Identify which cell holds the provided text, then report its [x, y] central coordinate. 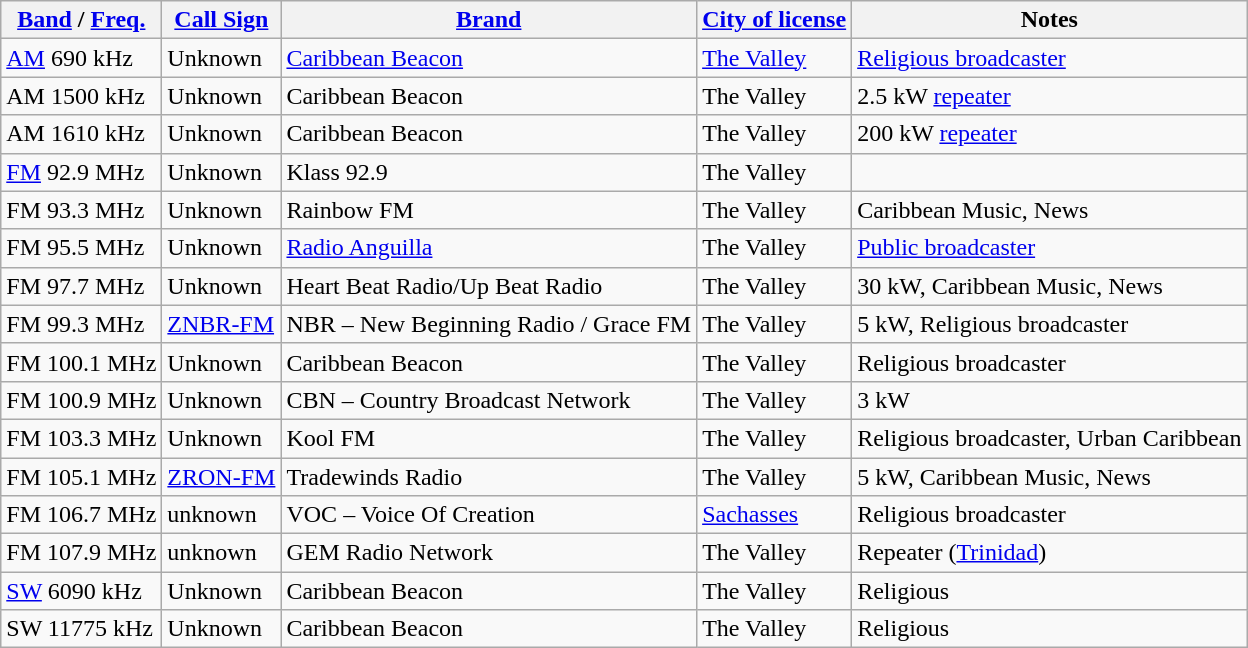
2.5 kW repeater [1050, 96]
FM 99.3 MHz [82, 324]
5 kW, Caribbean Music, News [1050, 477]
FM 100.1 MHz [82, 362]
FM 107.9 MHz [82, 553]
FM 105.1 MHz [82, 477]
ZRON-FM [222, 477]
Caribbean Music, News [1050, 210]
SW 6090 kHz [82, 591]
Tradewinds Radio [489, 477]
AM 1500 kHz [82, 96]
Kool FM [489, 438]
200 kW repeater [1050, 134]
ZNBR-FM [222, 324]
City of license [774, 20]
Religious broadcaster, Urban Caribbean [1050, 438]
Klass 92.9 [489, 172]
AM 690 kHz [82, 58]
GEM Radio Network [489, 553]
VOC – Voice Of Creation [489, 515]
5 kW, Religious broadcaster [1050, 324]
FM 95.5 MHz [82, 248]
3 kW [1050, 400]
Brand [489, 20]
FM 103.3 MHz [82, 438]
Notes [1050, 20]
NBR – New Beginning Radio / Grace FM [489, 324]
FM 93.3 MHz [82, 210]
FM 92.9 MHz [82, 172]
FM 106.7 MHz [82, 515]
Radio Anguilla [489, 248]
SW 11775 kHz [82, 629]
FM 97.7 MHz [82, 286]
Heart Beat Radio/Up Beat Radio [489, 286]
Repeater (Trinidad) [1050, 553]
AM 1610 kHz [82, 134]
FM 100.9 MHz [82, 400]
Call Sign [222, 20]
Public broadcaster [1050, 248]
Sachasses [774, 515]
Band / Freq. [82, 20]
30 kW, Caribbean Music, News [1050, 286]
Rainbow FM [489, 210]
CBN – Country Broadcast Network [489, 400]
